For the text-containing cell, return its midpoint in (x, y) coordinate format. 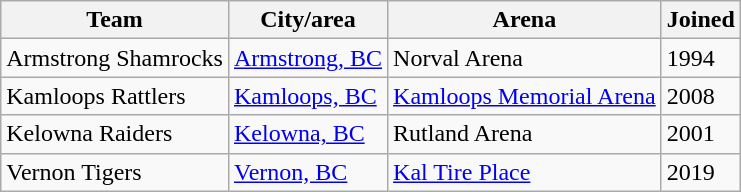
City/area (308, 20)
Rutland Arena (525, 134)
Armstrong, BC (308, 58)
Kelowna Raiders (115, 134)
2001 (700, 134)
2008 (700, 96)
Kelowna, BC (308, 134)
Joined (700, 20)
Kamloops Memorial Arena (525, 96)
Vernon, BC (308, 172)
Vernon Tigers (115, 172)
Kal Tire Place (525, 172)
Kamloops Rattlers (115, 96)
2019 (700, 172)
Arena (525, 20)
1994 (700, 58)
Norval Arena (525, 58)
Team (115, 20)
Armstrong Shamrocks (115, 58)
Kamloops, BC (308, 96)
